Search for the cell housing the specified text and yield its (x, y) center coordinate. 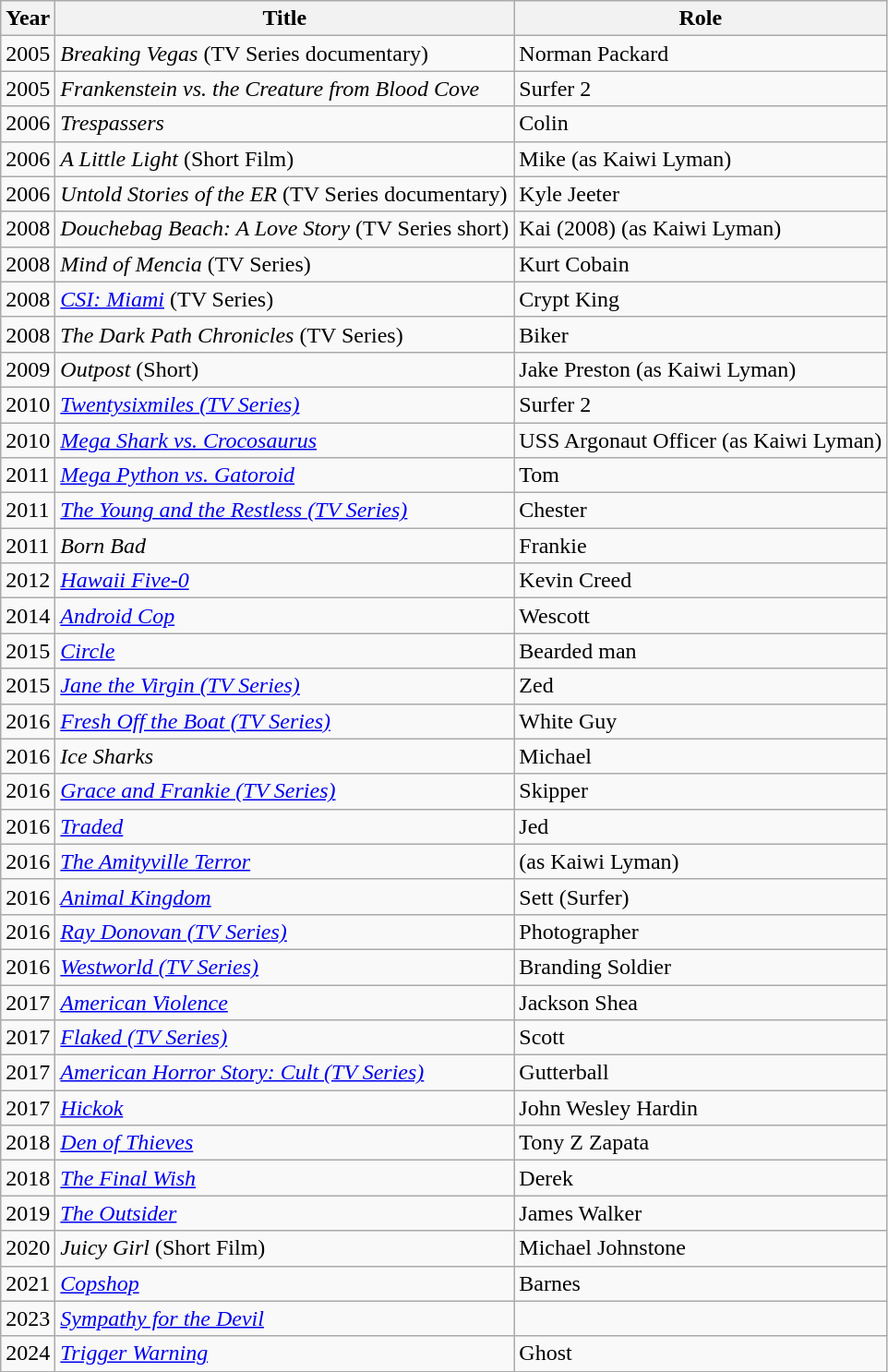
2009 (28, 369)
USS Argonaut Officer (as Kaiwi Lyman) (701, 440)
The Outsider (284, 1213)
2012 (28, 581)
American Violence (284, 1002)
Fresh Off the Boat (TV Series) (284, 721)
2014 (28, 616)
Frankenstein vs. the Creature from Blood Cove (284, 89)
White Guy (701, 721)
2020 (28, 1248)
Juicy Girl (Short Film) (284, 1248)
American Horror Story: Cult (TV Series) (284, 1073)
Jane the Virgin (TV Series) (284, 686)
Barnes (701, 1283)
Trespassers (284, 124)
Mega Shark vs. Crocosaurus (284, 440)
Den of Thieves (284, 1143)
Kai (2008) (as Kaiwi Lyman) (701, 229)
Android Cop (284, 616)
James Walker (701, 1213)
(as Kaiwi Lyman) (701, 861)
Skipper (701, 791)
Kevin Creed (701, 581)
Wescott (701, 616)
Kyle Jeeter (701, 194)
Mike (as Kaiwi Lyman) (701, 159)
A Little Light (Short Film) (284, 159)
Sympathy for the Devil (284, 1318)
2024 (28, 1354)
John Wesley Hardin (701, 1108)
Derek (701, 1178)
Traded (284, 826)
Flaked (TV Series) (284, 1038)
Ice Sharks (284, 756)
Frankie (701, 546)
Norman Packard (701, 54)
Jackson Shea (701, 1002)
Ghost (701, 1354)
Branding Soldier (701, 967)
Trigger Warning (284, 1354)
Copshop (284, 1283)
Jed (701, 826)
Born Bad (284, 546)
The Young and the Restless (TV Series) (284, 511)
Westworld (TV Series) (284, 967)
Jake Preston (as Kaiwi Lyman) (701, 369)
Douchebag Beach: A Love Story (TV Series short) (284, 229)
2019 (28, 1213)
Untold Stories of the ER (TV Series documentary) (284, 194)
Bearded man (701, 651)
Sett (Surfer) (701, 897)
Scott (701, 1038)
Zed (701, 686)
Mega Python vs. Gatoroid (284, 475)
Crypt King (701, 299)
The Amityville Terror (284, 861)
Photographer (701, 932)
Ray Donovan (TV Series) (284, 932)
Animal Kingdom (284, 897)
Twentysixmiles (TV Series) (284, 404)
Mind of Mencia (TV Series) (284, 264)
Breaking Vegas (TV Series documentary) (284, 54)
Role (701, 18)
Michael (701, 756)
Chester (701, 511)
Kurt Cobain (701, 264)
The Final Wish (284, 1178)
Tom (701, 475)
2021 (28, 1283)
Tony Z Zapata (701, 1143)
2023 (28, 1318)
Michael Johnstone (701, 1248)
Colin (701, 124)
Year (28, 18)
Gutterball (701, 1073)
Hickok (284, 1108)
Hawaii Five-0 (284, 581)
Grace and Frankie (TV Series) (284, 791)
CSI: Miami (TV Series) (284, 299)
Biker (701, 334)
Circle (284, 651)
Title (284, 18)
The Dark Path Chronicles (TV Series) (284, 334)
Outpost (Short) (284, 369)
